Provide the (X, Y) coordinate of the cell's center where the given text is located.  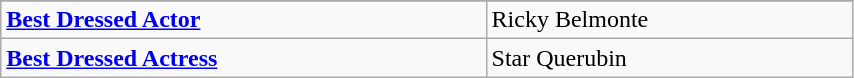
Ricky Belmonte (669, 20)
Star Querubin (669, 58)
Best Dressed Actor (244, 20)
Best Dressed Actress (244, 58)
